Return the (X, Y) coordinate for the center point of the cell that contains the specified text.  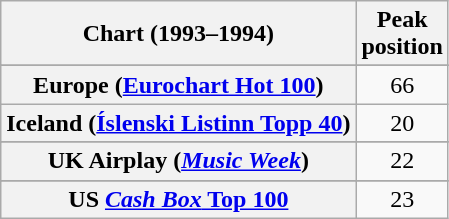
20 (402, 123)
Iceland (Íslenski Listinn Topp 40) (178, 123)
UK Airplay (Music Week) (178, 161)
Europe (Eurochart Hot 100) (178, 85)
22 (402, 161)
23 (402, 199)
US Cash Box Top 100 (178, 199)
66 (402, 85)
Peakposition (402, 34)
Chart (1993–1994) (178, 34)
